Find where the given text appears and provide that cell's center as [X, Y] coordinate. 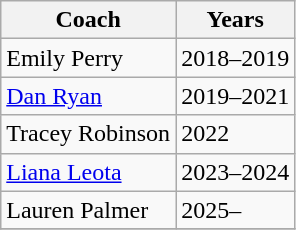
2023–2024 [236, 172]
2019–2021 [236, 96]
Emily Perry [88, 58]
Years [236, 20]
2018–2019 [236, 58]
Tracey Robinson [88, 134]
Liana Leota [88, 172]
Dan Ryan [88, 96]
2025– [236, 210]
Lauren Palmer [88, 210]
2022 [236, 134]
Coach [88, 20]
